Provide the (x, y) coordinate of the cell's center where the given text is located.  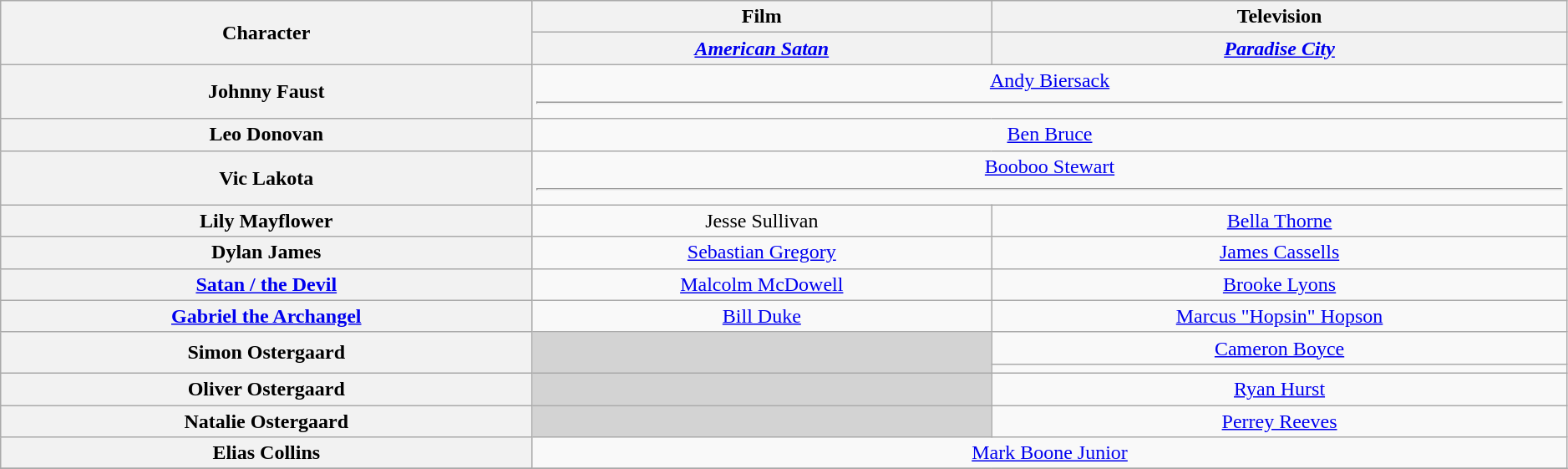
Lily Mayflower (266, 221)
Film (762, 17)
Booboo Stewart (1050, 177)
American Satan (762, 48)
Natalie Ostergaard (266, 421)
Bill Duke (762, 316)
Andy Biersack (1050, 92)
Ben Bruce (1050, 135)
Television (1280, 17)
James Cassells (1280, 252)
Leo Donovan (266, 135)
Perrey Reeves (1280, 421)
Gabriel the Archangel (266, 316)
Vic Lakota (266, 177)
Brooke Lyons (1280, 284)
Elias Collins (266, 453)
Paradise City (1280, 48)
Sebastian Gregory (762, 252)
Character (266, 33)
Bella Thorne (1280, 221)
Malcolm McDowell (762, 284)
Ryan Hurst (1280, 389)
Marcus "Hopsin" Hopson (1280, 316)
Jesse Sullivan (762, 221)
Oliver Ostergaard (266, 389)
Dylan James (266, 252)
Simon Ostergaard (266, 353)
Satan / the Devil (266, 284)
Johnny Faust (266, 92)
Cameron Boyce (1280, 348)
Mark Boone Junior (1050, 453)
